Determine the [x, y] coordinate at the center of the cell enclosing the given text.  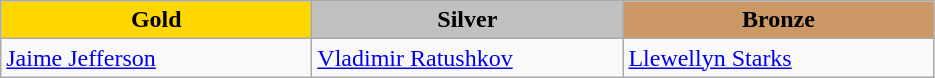
Vladimir Ratushkov [468, 58]
Jaime Jefferson [156, 58]
Silver [468, 20]
Llewellyn Starks [778, 58]
Gold [156, 20]
Bronze [778, 20]
